Detect which cell encompasses the target text, then output its [x, y] center coordinate. 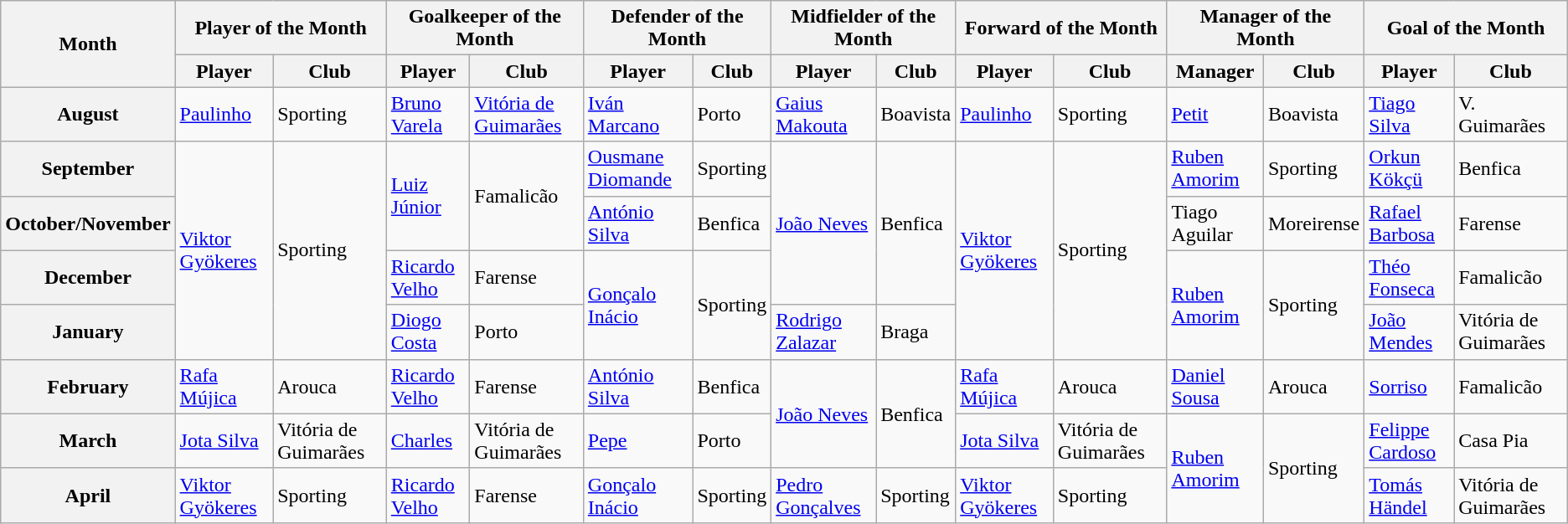
Forward of the Month [1061, 28]
Gaius Makouta [824, 114]
Sorriso [1409, 387]
Orkun Kökçü [1409, 169]
Bruno Varela [428, 114]
Tiago Aguilar [1215, 223]
Casa Pia [1511, 440]
Daniel Sousa [1215, 387]
Manager of the Month [1266, 28]
Rodrigo Zalazar [824, 331]
October/November [88, 223]
September [88, 169]
Braga [916, 331]
Luiz Júnior [428, 196]
Felippe Cardoso [1409, 440]
Player of the Month [281, 28]
Iván Marcano [638, 114]
February [88, 387]
Charles [428, 440]
Tomás Händel [1409, 496]
Midfielder of the Month [864, 28]
Manager [1215, 71]
Ousmane Diomande [638, 169]
Month [88, 44]
Diogo Costa [428, 331]
March [88, 440]
Pepe [638, 440]
Goalkeeper of the Month [484, 28]
August [88, 114]
Moreirense [1313, 223]
João Mendes [1409, 331]
Pedro Gonçalves [824, 496]
Tiago Silva [1409, 114]
Théo Fonseca [1409, 278]
January [88, 331]
Petit [1215, 114]
Rafael Barbosa [1409, 223]
Defender of the Month [677, 28]
December [88, 278]
April [88, 496]
Goal of the Month [1466, 28]
V. Guimarães [1511, 114]
